Locate the cell with the specified text and output its (x, y) center coordinate. 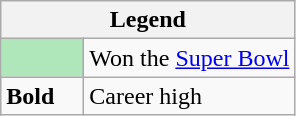
Won the Super Bowl (190, 58)
Career high (190, 96)
Bold (42, 96)
Legend (148, 20)
